Return the (X, Y) coordinate for the center point of the cell that contains the specified text.  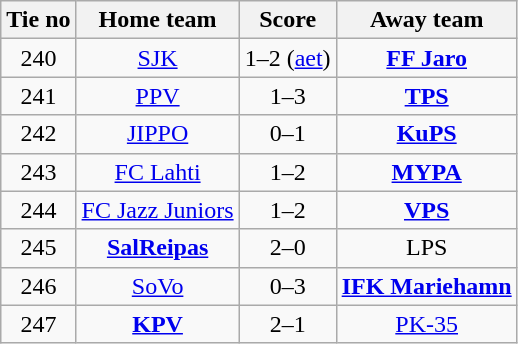
0–3 (288, 286)
SJK (158, 58)
244 (38, 210)
PK-35 (426, 324)
0–1 (288, 134)
Score (288, 20)
LPS (426, 248)
247 (38, 324)
JIPPO (158, 134)
PPV (158, 96)
245 (38, 248)
1–3 (288, 96)
Away team (426, 20)
FC Jazz Juniors (158, 210)
SalReipas (158, 248)
1–2 (aet) (288, 58)
MYPA (426, 172)
TPS (426, 96)
246 (38, 286)
IFK Mariehamn (426, 286)
241 (38, 96)
242 (38, 134)
2–0 (288, 248)
VPS (426, 210)
240 (38, 58)
KPV (158, 324)
243 (38, 172)
KuPS (426, 134)
SoVo (158, 286)
FC Lahti (158, 172)
2–1 (288, 324)
Home team (158, 20)
FF Jaro (426, 58)
Tie no (38, 20)
